Pinpoint the cell where the given text exists, returning its (X, Y) midpoint coordinate. 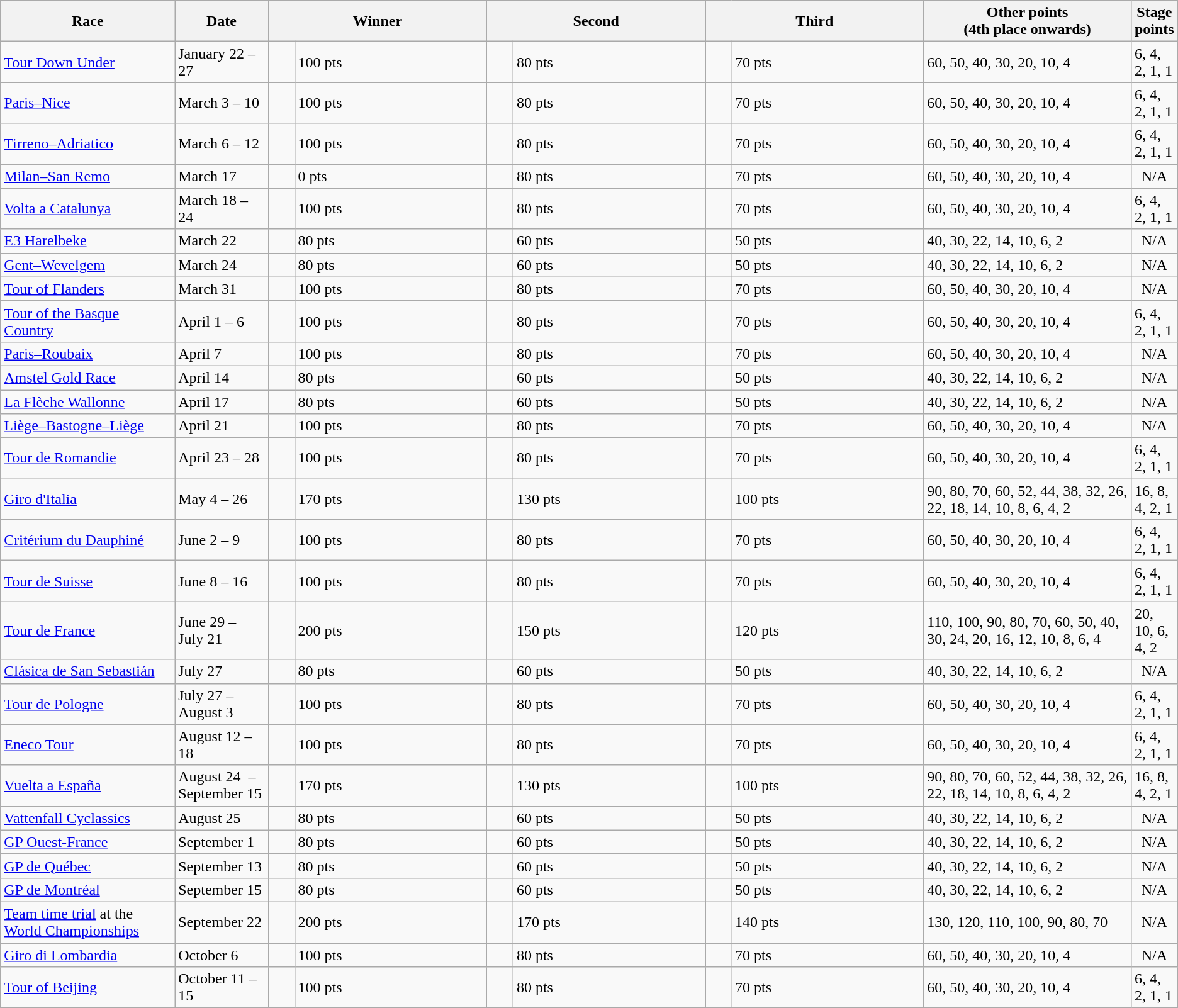
September 1 (222, 842)
October 6 (222, 955)
Stage points (1154, 21)
Other points(4th place onwards) (1028, 21)
April 23 – 28 (222, 458)
March 31 (222, 289)
Winner (378, 21)
140 pts (828, 922)
Tour de France (88, 630)
Giro di Lombardia (88, 955)
Tour of Flanders (88, 289)
June 29 – July 21 (222, 630)
Gent–Wevelgem (88, 265)
Eneco Tour (88, 745)
Tour of Beijing (88, 988)
March 18 – 24 (222, 209)
Critérium du Dauphiné (88, 540)
March 22 (222, 241)
Third (814, 21)
April 17 (222, 402)
Tour of the Basque Country (88, 321)
Vuelta a España (88, 785)
120 pts (828, 630)
Milan–San Remo (88, 176)
GP de Montréal (88, 890)
September 22 (222, 922)
Second (597, 21)
January 22 – 27 (222, 62)
March 17 (222, 176)
Vattenfall Cyclassics (88, 818)
GP de Québec (88, 866)
Clásica de San Sebastián (88, 671)
April 14 (222, 378)
July 27 (222, 671)
July 27 – August 3 (222, 703)
E3 Harelbeke (88, 241)
April 1 – 6 (222, 321)
June 8 – 16 (222, 581)
August 24 – September 15 (222, 785)
March 6 – 12 (222, 143)
August 12 – 18 (222, 745)
GP Ouest-France (88, 842)
August 25 (222, 818)
Date (222, 21)
April 7 (222, 354)
October 11 – 15 (222, 988)
Tour de Pologne (88, 703)
September 15 (222, 890)
La Flèche Wallonne (88, 402)
March 24 (222, 265)
March 3 – 10 (222, 103)
Liège–Bastogne–Liège (88, 426)
Tour de Suisse (88, 581)
Tour de Romandie (88, 458)
Giro d'Italia (88, 500)
Amstel Gold Race (88, 378)
130, 120, 110, 100, 90, 80, 70 (1028, 922)
May 4 – 26 (222, 500)
Team time trial at the World Championships (88, 922)
Paris–Roubaix (88, 354)
June 2 – 9 (222, 540)
20, 10, 6, 4, 2 (1154, 630)
April 21 (222, 426)
September 13 (222, 866)
110, 100, 90, 80, 70, 60, 50, 40, 30, 24, 20, 16, 12, 10, 8, 6, 4 (1028, 630)
Tour Down Under (88, 62)
150 pts (609, 630)
Volta a Catalunya (88, 209)
Tirreno–Adriatico (88, 143)
0 pts (391, 176)
Race (88, 21)
Paris–Nice (88, 103)
